From the cell containing the given text, extract its center point as (X, Y) coordinate. 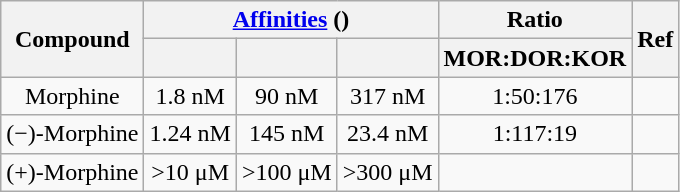
Ratio (535, 20)
Morphine (72, 96)
>10 μM (190, 172)
>300 μM (388, 172)
145 nM (286, 134)
Affinities () (291, 20)
(+)-Morphine (72, 172)
1.24 nM (190, 134)
90 nM (286, 96)
Compound (72, 39)
317 nM (388, 96)
1:50:176 (535, 96)
Ref (656, 39)
>100 μM (286, 172)
1:117:19 (535, 134)
(−)-Morphine (72, 134)
23.4 nM (388, 134)
1.8 nM (190, 96)
MOR:DOR:KOR (535, 58)
